For the text-containing cell, return its midpoint in [x, y] coordinate format. 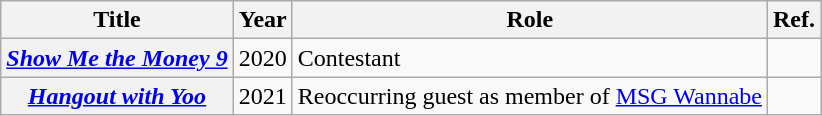
Title [117, 20]
Reoccurring guest as member of MSG Wannabe [530, 96]
Hangout with Yoo [117, 96]
2021 [262, 96]
Ref. [794, 20]
2020 [262, 58]
Show Me the Money 9 [117, 58]
Role [530, 20]
Contestant [530, 58]
Year [262, 20]
